Capture the cell that displays the provided text and extract its [X, Y] central coordinate. 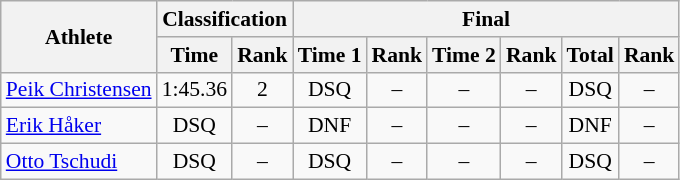
Otto Tschudi [79, 162]
Erik Håker [79, 126]
Total [590, 55]
Peik Christensen [79, 90]
2 [262, 90]
Time 2 [464, 55]
Time 1 [330, 55]
Final [486, 19]
Classification [225, 19]
1:45.36 [194, 90]
Time [194, 55]
Athlete [79, 36]
